Find where the given text appears and provide that cell's center as [X, Y] coordinate. 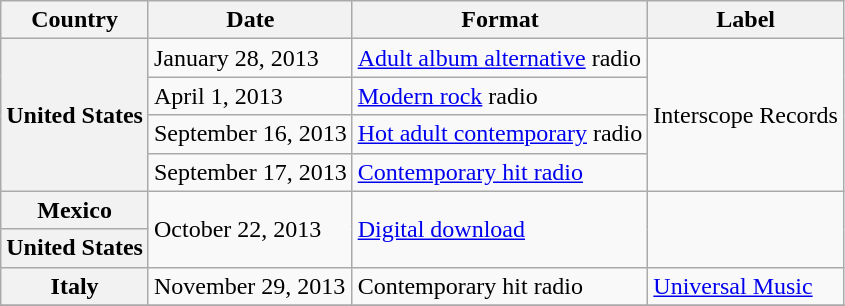
Digital download [500, 229]
Mexico [75, 210]
Italy [75, 286]
September 16, 2013 [250, 134]
September 17, 2013 [250, 172]
November 29, 2013 [250, 286]
October 22, 2013 [250, 229]
Country [75, 20]
Interscope Records [746, 115]
Format [500, 20]
April 1, 2013 [250, 96]
Adult album alternative radio [500, 58]
Hot adult contemporary radio [500, 134]
Label [746, 20]
Date [250, 20]
Modern rock radio [500, 96]
January 28, 2013 [250, 58]
Universal Music [746, 286]
